Output the (X, Y) coordinate of the center of the cell containing the given text.  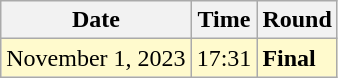
Time (224, 20)
November 1, 2023 (96, 58)
Final (297, 58)
Round (297, 20)
Date (96, 20)
17:31 (224, 58)
